Provide the (X, Y) coordinate of the cell's center where the given text is located.  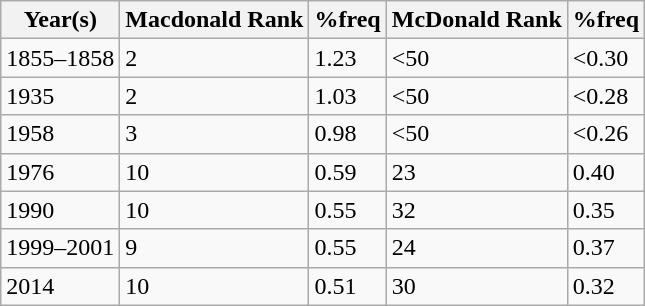
McDonald Rank (476, 20)
1990 (60, 210)
0.32 (606, 286)
1935 (60, 96)
<0.28 (606, 96)
1.23 (348, 58)
1855–1858 (60, 58)
0.59 (348, 172)
Macdonald Rank (214, 20)
1976 (60, 172)
<0.26 (606, 134)
0.40 (606, 172)
0.98 (348, 134)
1958 (60, 134)
1999–2001 (60, 248)
0.35 (606, 210)
Year(s) (60, 20)
24 (476, 248)
3 (214, 134)
<0.30 (606, 58)
2014 (60, 286)
0.51 (348, 286)
9 (214, 248)
0.37 (606, 248)
23 (476, 172)
32 (476, 210)
1.03 (348, 96)
30 (476, 286)
